Locate the cell with the specified text and output its [X, Y] center coordinate. 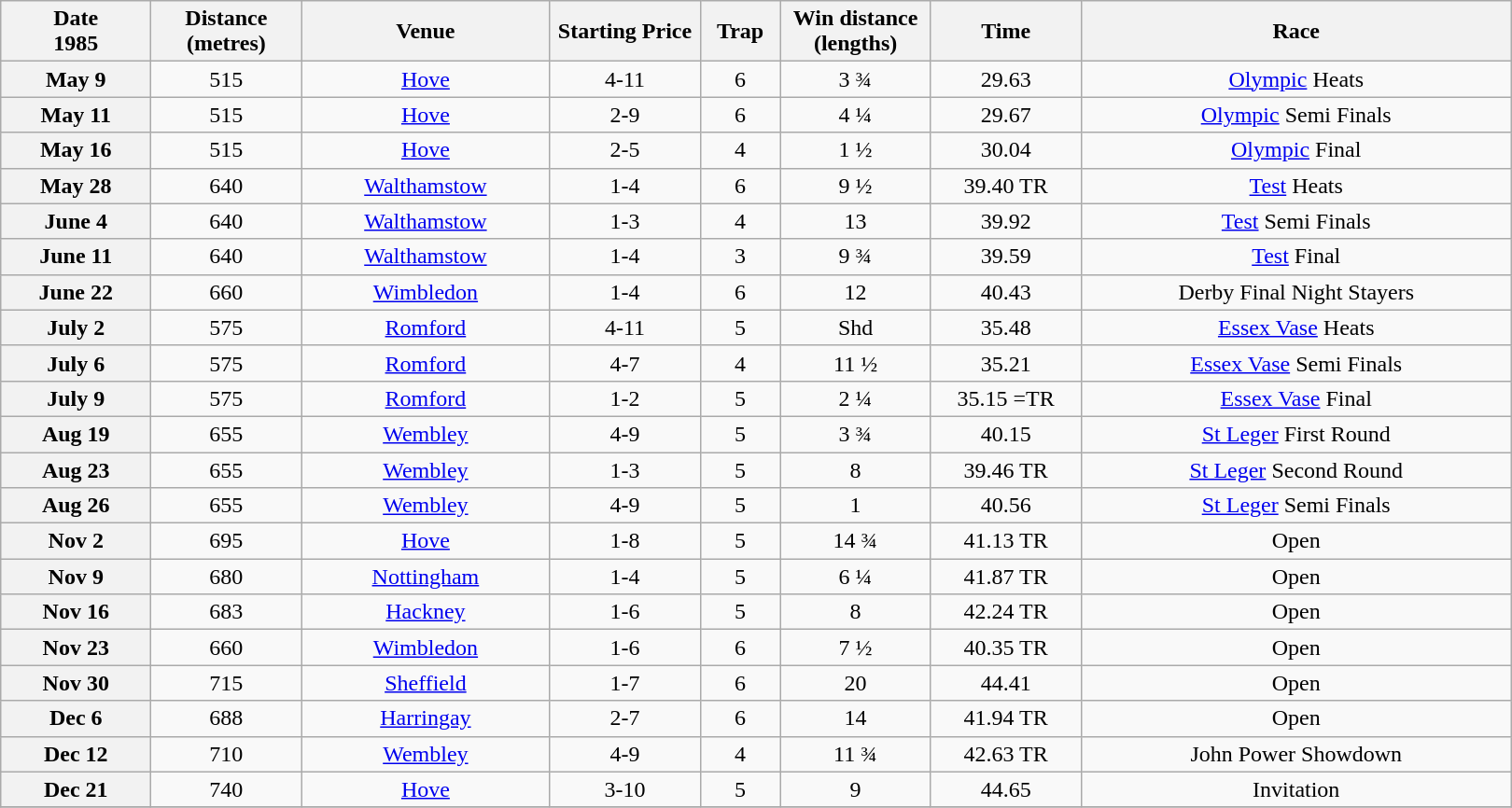
John Power Showdown [1295, 754]
Win distance (lengths) [855, 32]
9 ½ [855, 186]
St Leger Second Round [1295, 469]
29.67 [1006, 115]
Nov 30 [77, 683]
40.56 [1006, 506]
Olympic Semi Finals [1295, 115]
2 ¼ [855, 398]
May 16 [77, 150]
9 ¾ [855, 257]
35.48 [1006, 327]
Dec 12 [77, 754]
Trap [740, 32]
Essex Vase Heats [1295, 327]
Hackney [426, 612]
14 ¾ [855, 541]
Test Final [1295, 257]
Distance(metres) [226, 32]
44.41 [1006, 683]
Shd [855, 327]
1 ½ [855, 150]
1-2 [625, 398]
39.40 TR [1006, 186]
2-7 [625, 718]
Test Semi Finals [1295, 221]
4-7 [625, 363]
6 ¼ [855, 577]
40.15 [1006, 434]
Dec 21 [77, 789]
St Leger Semi Finals [1295, 506]
44.65 [1006, 789]
695 [226, 541]
May 11 [77, 115]
20 [855, 683]
13 [855, 221]
Derby Final Night Stayers [1295, 292]
Test Heats [1295, 186]
4 ¼ [855, 115]
Aug 19 [77, 434]
1-7 [625, 683]
July 2 [77, 327]
Essex Vase Semi Finals [1295, 363]
740 [226, 789]
9 [855, 789]
June 4 [77, 221]
Nov 16 [77, 612]
May 9 [77, 79]
680 [226, 577]
41.13 TR [1006, 541]
12 [855, 292]
Nov 9 [77, 577]
Nov 23 [77, 648]
June 22 [77, 292]
35.15 =TR [1006, 398]
14 [855, 718]
May 28 [77, 186]
715 [226, 683]
42.24 TR [1006, 612]
Time [1006, 32]
Aug 26 [77, 506]
Dec 6 [77, 718]
7 ½ [855, 648]
Olympic Heats [1295, 79]
Essex Vase Final [1295, 398]
683 [226, 612]
42.63 TR [1006, 754]
Invitation [1295, 789]
11 ½ [855, 363]
3 [740, 257]
Olympic Final [1295, 150]
Nottingham [426, 577]
2-5 [625, 150]
40.43 [1006, 292]
710 [226, 754]
Nov 2 [77, 541]
39.46 TR [1006, 469]
1-8 [625, 541]
39.59 [1006, 257]
Starting Price [625, 32]
Venue [426, 32]
Race [1295, 32]
35.21 [1006, 363]
688 [226, 718]
2-9 [625, 115]
30.04 [1006, 150]
Sheffield [426, 683]
41.94 TR [1006, 718]
29.63 [1006, 79]
40.35 TR [1006, 648]
3-10 [625, 789]
11 ¾ [855, 754]
41.87 TR [1006, 577]
39.92 [1006, 221]
Date1985 [77, 32]
July 6 [77, 363]
St Leger First Round [1295, 434]
June 11 [77, 257]
Aug 23 [77, 469]
Harringay [426, 718]
1 [855, 506]
July 9 [77, 398]
